Extract the [X, Y] coordinate from the center of the cell holding the provided text.  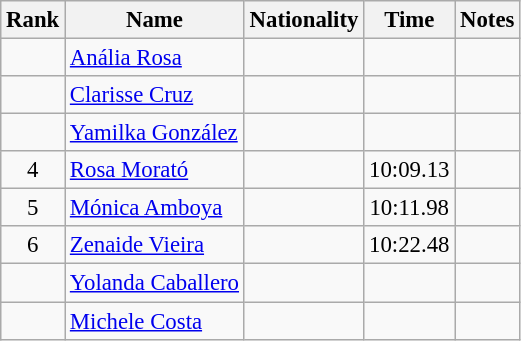
Nationality [304, 20]
Mónica Amboya [155, 208]
6 [33, 245]
Clarisse Cruz [155, 95]
10:09.13 [410, 170]
4 [33, 170]
Zenaide Vieira [155, 245]
5 [33, 208]
10:11.98 [410, 208]
Name [155, 20]
Michele Costa [155, 321]
Anália Rosa [155, 58]
Time [410, 20]
Yolanda Caballero [155, 283]
Notes [488, 20]
Yamilka González [155, 133]
Rank [33, 20]
10:22.48 [410, 245]
Rosa Morató [155, 170]
